For the text-containing cell, return its midpoint in [x, y] coordinate format. 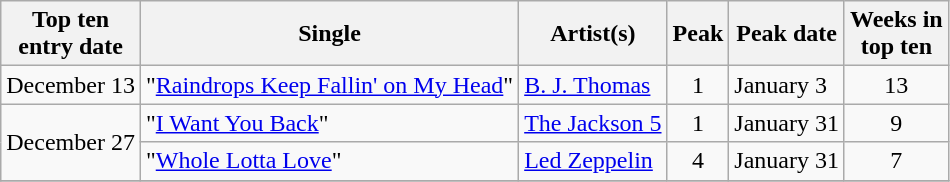
"Whole Lotta Love" [329, 161]
Top tenentry date [71, 34]
December 13 [71, 85]
"I Want You Back" [329, 123]
"Raindrops Keep Fallin' on My Head" [329, 85]
January 3 [787, 85]
Led Zeppelin [593, 161]
The Jackson 5 [593, 123]
13 [896, 85]
7 [896, 161]
December 27 [71, 142]
Single [329, 34]
B. J. Thomas [593, 85]
Artist(s) [593, 34]
4 [698, 161]
Peak date [787, 34]
Peak [698, 34]
Weeks intop ten [896, 34]
9 [896, 123]
